Identify which cell holds the provided text, then report its (x, y) central coordinate. 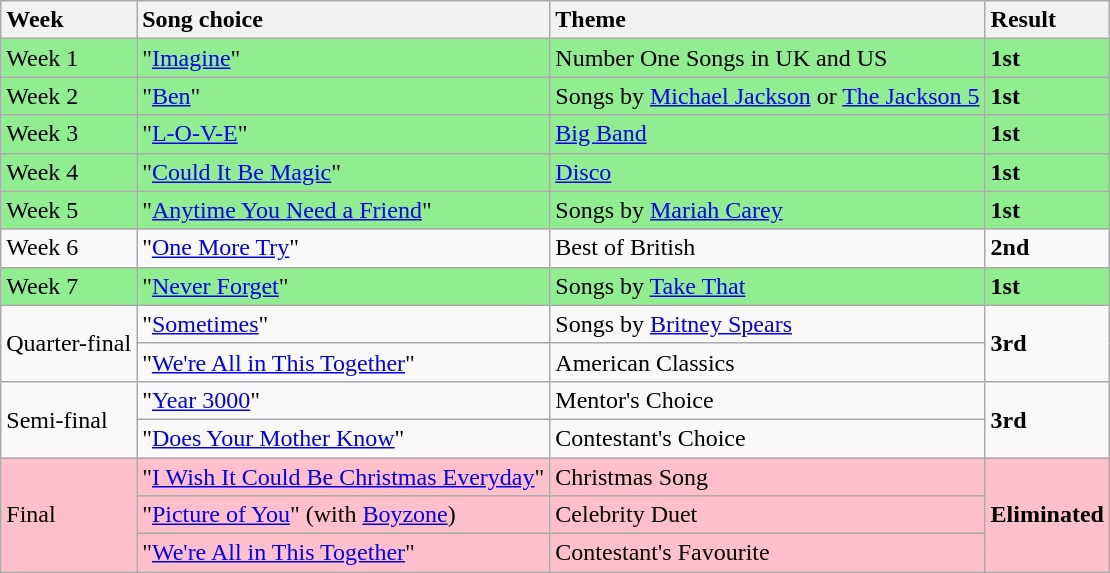
"Never Forget" (344, 286)
Final (69, 515)
"Year 3000" (344, 400)
Contestant's Favourite (768, 553)
"Could It Be Magic" (344, 172)
Week 3 (69, 134)
Week 4 (69, 172)
2nd (1047, 248)
Best of British (768, 248)
"Ben" (344, 96)
Week 2 (69, 96)
Week 5 (69, 210)
Result (1047, 20)
Week 7 (69, 286)
Christmas Song (768, 477)
Number One Songs in UK and US (768, 58)
"Does Your Mother Know" (344, 438)
"Anytime You Need a Friend" (344, 210)
Contestant's Choice (768, 438)
Week 6 (69, 248)
Week 1 (69, 58)
Songs by Take That (768, 286)
American Classics (768, 362)
Mentor's Choice (768, 400)
Theme (768, 20)
Eliminated (1047, 515)
Songs by Britney Spears (768, 324)
"L-O-V-E" (344, 134)
Week (69, 20)
Quarter-final (69, 343)
Songs by Michael Jackson or The Jackson 5 (768, 96)
Disco (768, 172)
Semi-final (69, 419)
"Sometimes" (344, 324)
Song choice (344, 20)
"One More Try" (344, 248)
Songs by Mariah Carey (768, 210)
"Picture of You" (with Boyzone) (344, 515)
"I Wish It Could Be Christmas Everyday" (344, 477)
Celebrity Duet (768, 515)
Big Band (768, 134)
"Imagine" (344, 58)
